Return the (x, y) coordinate for the center point of the cell that contains the specified text.  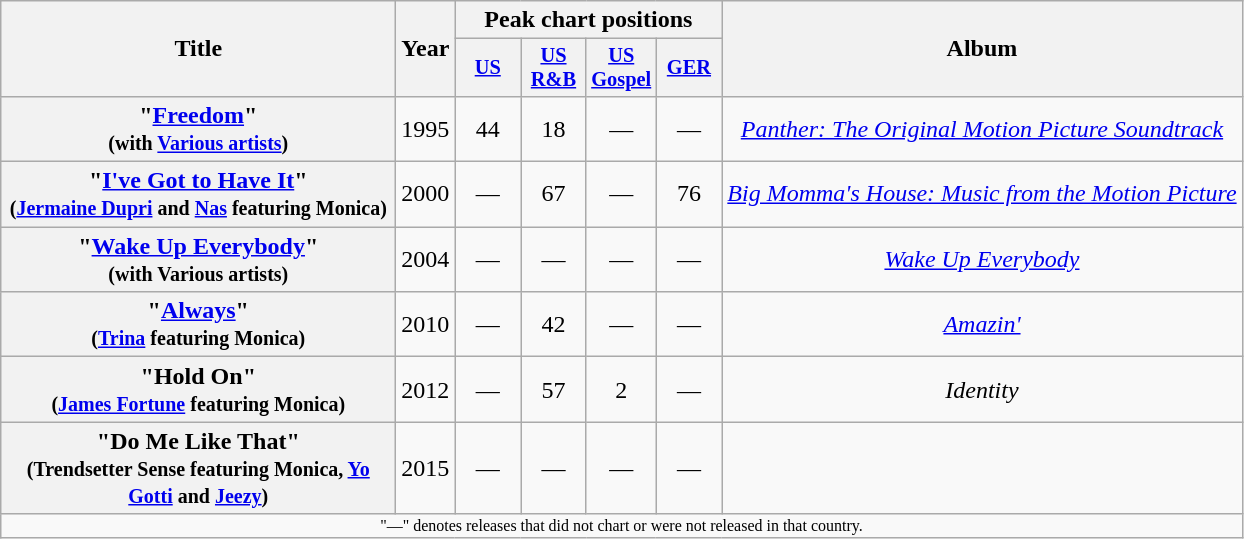
2012 (426, 390)
Identity (982, 390)
Title (198, 49)
2010 (426, 324)
"Wake Up Everybody" (with Various artists) (198, 260)
2015 (426, 468)
Peak chart positions (588, 20)
Panther: The Original Motion Picture Soundtrack (982, 128)
"Freedom" (with Various artists) (198, 128)
Year (426, 49)
57 (554, 390)
"—" denotes releases that did not chart or were not released in that country. (622, 526)
"Hold On" (James Fortune featuring Monica) (198, 390)
Big Momma's House: Music from the Motion Picture (982, 194)
"Do Me Like That" (Trendsetter Sense featuring Monica, Yo Gotti and Jeezy) (198, 468)
18 (554, 128)
2000 (426, 194)
1995 (426, 128)
Amazin' (982, 324)
GER (689, 68)
44 (488, 128)
"Always" (Trina featuring Monica) (198, 324)
US (488, 68)
2004 (426, 260)
2 (621, 390)
Album (982, 49)
42 (554, 324)
US R&B (554, 68)
US Gospel (621, 68)
76 (689, 194)
67 (554, 194)
"I've Got to Have It" (Jermaine Dupri and Nas featuring Monica) (198, 194)
Wake Up Everybody (982, 260)
